Capture the cell that displays the provided text and extract its [x, y] central coordinate. 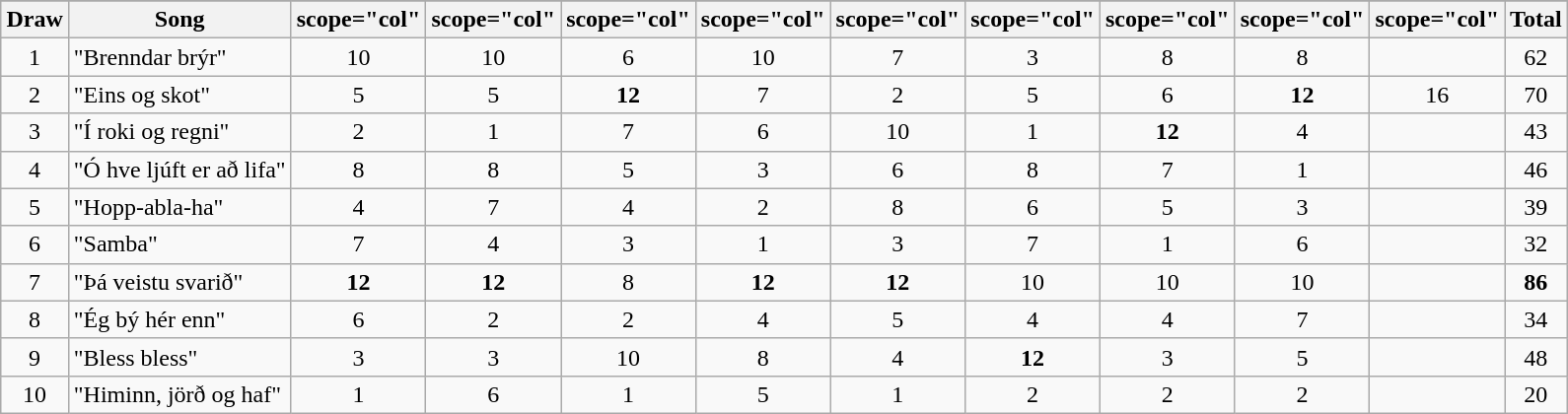
"Ó hve ljúft er að lifa" [179, 170]
"Eins og skot" [179, 95]
"Í roki og regni" [179, 132]
Total [1536, 20]
"Bless bless" [179, 357]
48 [1536, 357]
62 [1536, 57]
20 [1536, 394]
"Ég bý hér enn" [179, 319]
9 [35, 357]
86 [1536, 282]
46 [1536, 170]
Song [179, 20]
34 [1536, 319]
"Himinn, jörð og haf" [179, 394]
39 [1536, 207]
"Brenndar brýr" [179, 57]
"Samba" [179, 244]
"Þá veistu svarið" [179, 282]
16 [1438, 95]
70 [1536, 95]
32 [1536, 244]
Draw [35, 20]
"Hopp-abla-ha" [179, 207]
43 [1536, 132]
